Identify which cell holds the provided text, then report its (x, y) central coordinate. 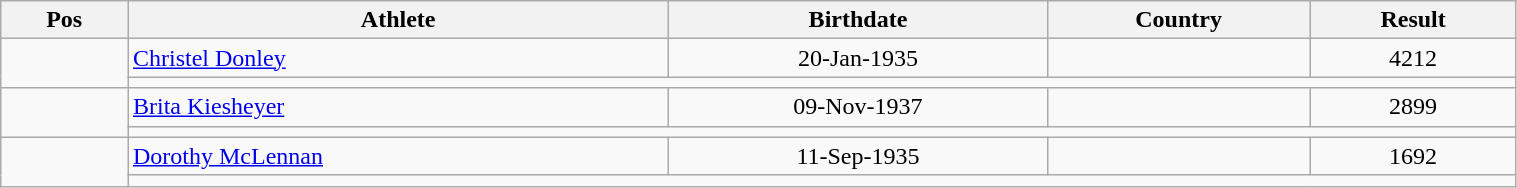
Athlete (398, 20)
Birthdate (858, 20)
1692 (1413, 156)
Brita Kiesheyer (398, 107)
Dorothy McLennan (398, 156)
Pos (64, 20)
09-Nov-1937 (858, 107)
20-Jan-1935 (858, 58)
11-Sep-1935 (858, 156)
2899 (1413, 107)
Result (1413, 20)
4212 (1413, 58)
Christel Donley (398, 58)
Country (1178, 20)
